Return (x, y) of the center of cell containing provided text 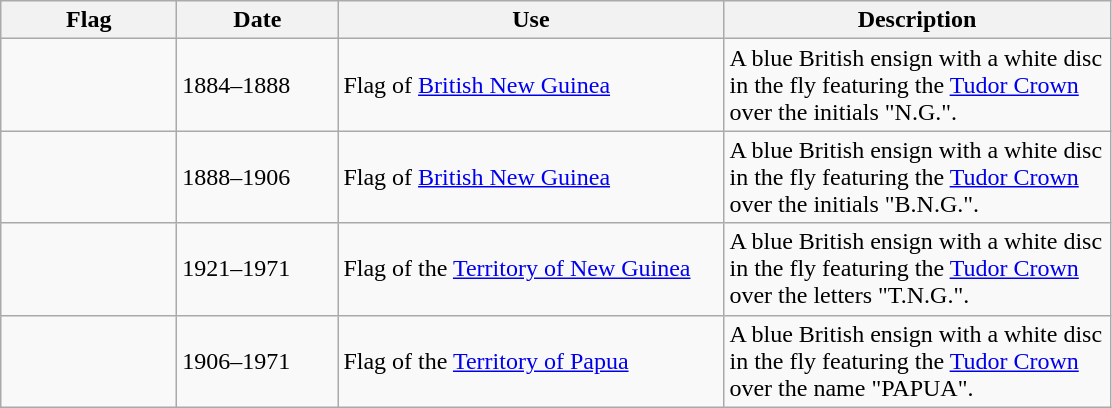
Flag (89, 20)
A blue British ensign with a white disc in the fly featuring the Tudor Crown over the initials "N.G.". (917, 85)
1906–1971 (258, 361)
Flag of the Territory of Papua (531, 361)
Description (917, 20)
Use (531, 20)
A blue British ensign with a white disc in the fly featuring the Tudor Crown over the letters "T.N.G.". (917, 269)
A blue British ensign with a white disc in the fly featuring the Tudor Crown over the name "PAPUA". (917, 361)
A blue British ensign with a white disc in the fly featuring the Tudor Crown over the initials "B.N.G.". (917, 177)
Date (258, 20)
1921–1971 (258, 269)
1888–1906 (258, 177)
Flag of the Territory of New Guinea (531, 269)
1884–1888 (258, 85)
